Return the (X, Y) coordinate for the center point of the cell that contains the specified text.  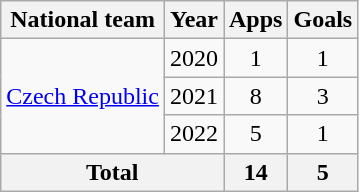
3 (323, 96)
2021 (194, 96)
Goals (323, 20)
2022 (194, 134)
8 (256, 96)
National team (83, 20)
Czech Republic (83, 96)
Total (112, 172)
2020 (194, 58)
Apps (256, 20)
14 (256, 172)
Year (194, 20)
